Find where the given text appears and provide that cell's center as [X, Y] coordinate. 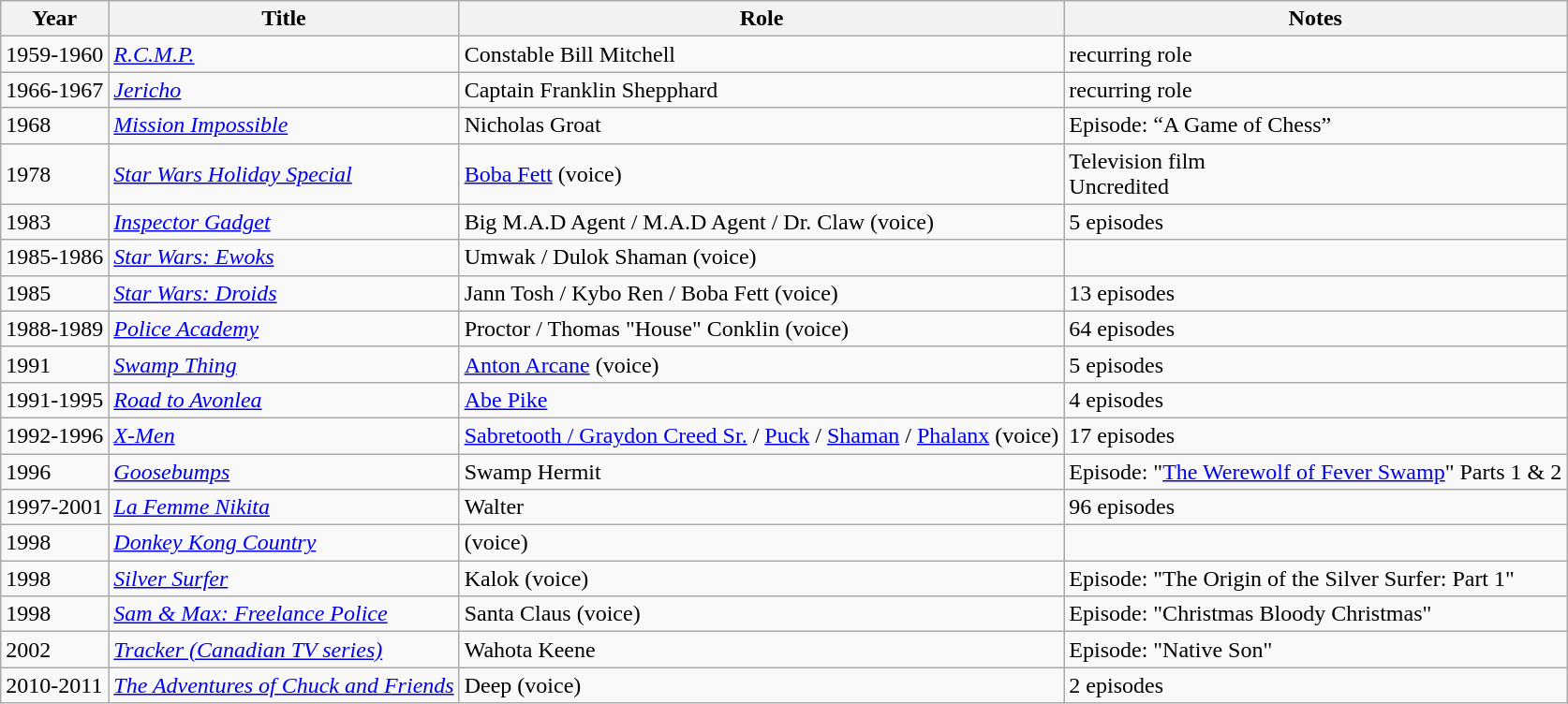
Jericho [284, 90]
Constable Bill Mitchell [762, 54]
Swamp Hermit [762, 471]
Jann Tosh / Kybo Ren / Boba Fett (voice) [762, 293]
Walter [762, 507]
Episode: "The Werewolf of Fever Swamp" Parts 1 & 2 [1315, 471]
2002 [54, 650]
Sam & Max: Freelance Police [284, 614]
64 episodes [1315, 329]
Star Wars Holiday Special [284, 174]
Notes [1315, 19]
Swamp Thing [284, 364]
Abe Pike [762, 400]
La Femme Nikita [284, 507]
(voice) [762, 543]
17 episodes [1315, 435]
1988-1989 [54, 329]
Anton Arcane (voice) [762, 364]
Goosebumps [284, 471]
Sabretooth / Graydon Creed Sr. / Puck / Shaman / Phalanx (voice) [762, 435]
Mission Impossible [284, 125]
2010-2011 [54, 685]
Santa Claus (voice) [762, 614]
Big M.A.D Agent / M.A.D Agent / Dr. Claw (voice) [762, 222]
1983 [54, 222]
X-Men [284, 435]
1966-1967 [54, 90]
Episode: “A Game of Chess” [1315, 125]
Episode: "Native Son" [1315, 650]
Captain Franklin Shepphard [762, 90]
Kalok (voice) [762, 579]
Title [284, 19]
Star Wars: Ewoks [284, 257]
1968 [54, 125]
1978 [54, 174]
4 episodes [1315, 400]
1992-1996 [54, 435]
Donkey Kong Country [284, 543]
Tracker (Canadian TV series) [284, 650]
Inspector Gadget [284, 222]
96 episodes [1315, 507]
Deep (voice) [762, 685]
Episode: "Christmas Bloody Christmas" [1315, 614]
R.C.M.P. [284, 54]
Police Academy [284, 329]
Road to Avonlea [284, 400]
13 episodes [1315, 293]
1991 [54, 364]
Nicholas Groat [762, 125]
Star Wars: Droids [284, 293]
1997-2001 [54, 507]
Boba Fett (voice) [762, 174]
1985-1986 [54, 257]
1991-1995 [54, 400]
The Adventures of Chuck and Friends [284, 685]
Wahota Keene [762, 650]
Year [54, 19]
Silver Surfer [284, 579]
Role [762, 19]
Proctor / Thomas "House" Conklin (voice) [762, 329]
Television film Uncredited [1315, 174]
1996 [54, 471]
1985 [54, 293]
Episode: "The Origin of the Silver Surfer: Part 1" [1315, 579]
Umwak / Dulok Shaman (voice) [762, 257]
2 episodes [1315, 685]
1959-1960 [54, 54]
